Scan for the cell matching the given text and deliver its (x, y) coordinate at center. 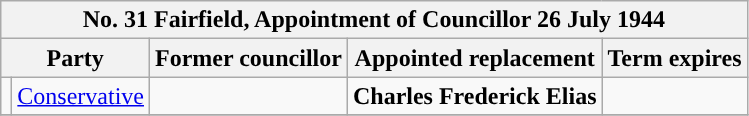
Former councillor (249, 58)
Party (76, 58)
Appointed replacement (474, 58)
Charles Frederick Elias (474, 96)
Conservative (81, 96)
Term expires (674, 58)
No. 31 Fairfield, Appointment of Councillor 26 July 1944 (374, 20)
